Pinpoint the cell where the given text exists, returning its (x, y) midpoint coordinate. 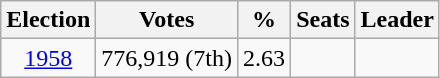
2.63 (264, 58)
1958 (48, 58)
Leader (397, 20)
776,919 (7th) (167, 58)
Votes (167, 20)
Election (48, 20)
% (264, 20)
Seats (323, 20)
